Scan for the cell matching the given text and deliver its (x, y) coordinate at center. 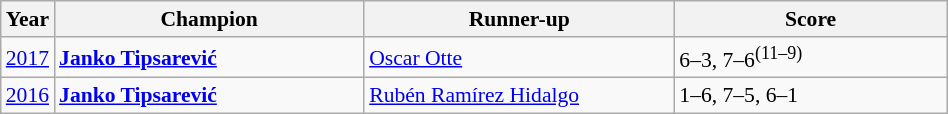
1–6, 7–5, 6–1 (810, 96)
Year (28, 19)
Rubén Ramírez Hidalgo (519, 96)
Runner-up (519, 19)
Champion (209, 19)
2017 (28, 58)
6–3, 7–6(11–9) (810, 58)
Oscar Otte (519, 58)
Score (810, 19)
2016 (28, 96)
